Output the [x, y] coordinate of the center of the cell containing the given text.  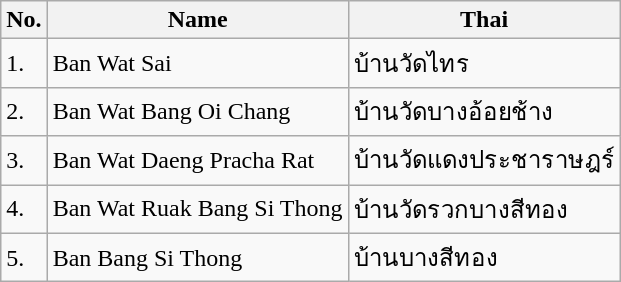
2. [24, 112]
Ban Wat Daeng Pracha Rat [198, 160]
บ้านวัดแดงประชาราษฎร์ [484, 160]
Ban Bang Si Thong [198, 258]
4. [24, 208]
1. [24, 64]
บ้านบางสีทอง [484, 258]
Thai [484, 20]
5. [24, 258]
3. [24, 160]
Name [198, 20]
บ้านวัดไทร [484, 64]
Ban Wat Bang Oi Chang [198, 112]
No. [24, 20]
Ban Wat Sai [198, 64]
บ้านวัดรวกบางสีทอง [484, 208]
Ban Wat Ruak Bang Si Thong [198, 208]
บ้านวัดบางอ้อยช้าง [484, 112]
